Extract the [X, Y] coordinate from the center of the cell holding the provided text.  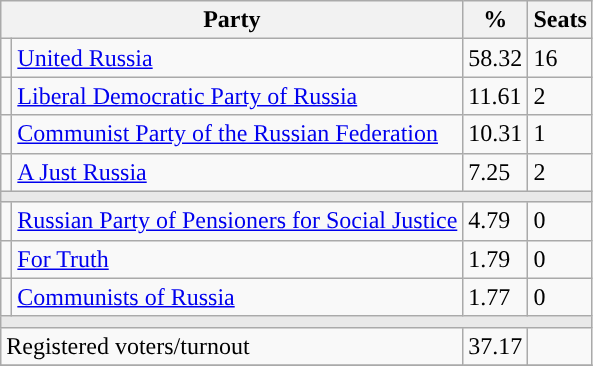
37.17 [496, 346]
11.61 [496, 96]
United Russia [238, 58]
16 [560, 58]
Communist Party of the Russian Federation [238, 134]
1.79 [496, 259]
Russian Party of Pensioners for Social Justice [238, 221]
A Just Russia [238, 172]
1 [560, 134]
Registered voters/turnout [232, 346]
Liberal Democratic Party of Russia [238, 96]
Seats [560, 20]
For Truth [238, 259]
Party [232, 20]
7.25 [496, 172]
4.79 [496, 221]
% [496, 20]
58.32 [496, 58]
10.31 [496, 134]
1.77 [496, 297]
Communists of Russia [238, 297]
